From the cell containing the given text, extract its center point as [x, y] coordinate. 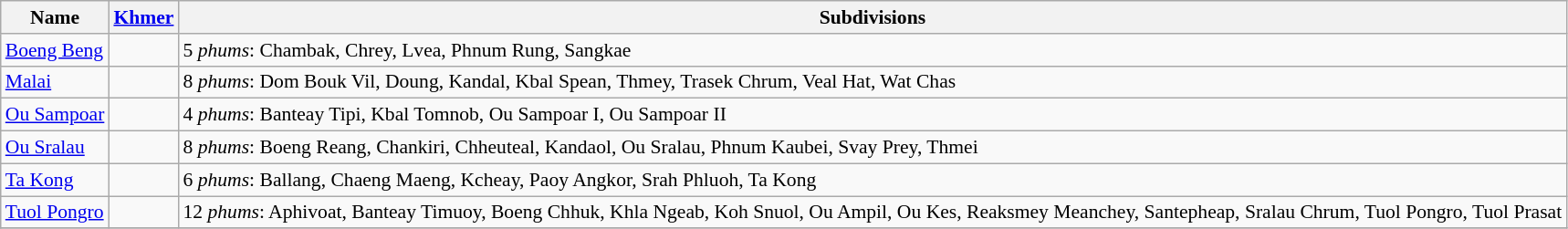
Ou Sampoar [55, 115]
Subdivisions [873, 17]
6 phums: Ballang, Chaeng Maeng, Kcheay, Paoy Angkor, Srah Phluoh, Ta Kong [873, 180]
5 phums: Chambak, Chrey, Lvea, Phnum Rung, Sangkae [873, 50]
Name [55, 17]
Ou Sralau [55, 148]
Boeng Beng [55, 50]
Tuol Pongro [55, 213]
4 phums: Banteay Tipi, Kbal Tomnob, Ou Sampoar I, Ou Sampoar II [873, 115]
8 phums: Dom Bouk Vil, Doung, Kandal, Kbal Spean, Thmey, Trasek Chrum, Veal Hat, Wat Chas [873, 82]
Malai [55, 82]
Khmer [143, 17]
8 phums: Boeng Reang, Chankiri, Chheuteal, Kandaol, Ou Sralau, Phnum Kaubei, Svay Prey, Thmei [873, 148]
Ta Kong [55, 180]
